For the text-containing cell, return its midpoint in [X, Y] coordinate format. 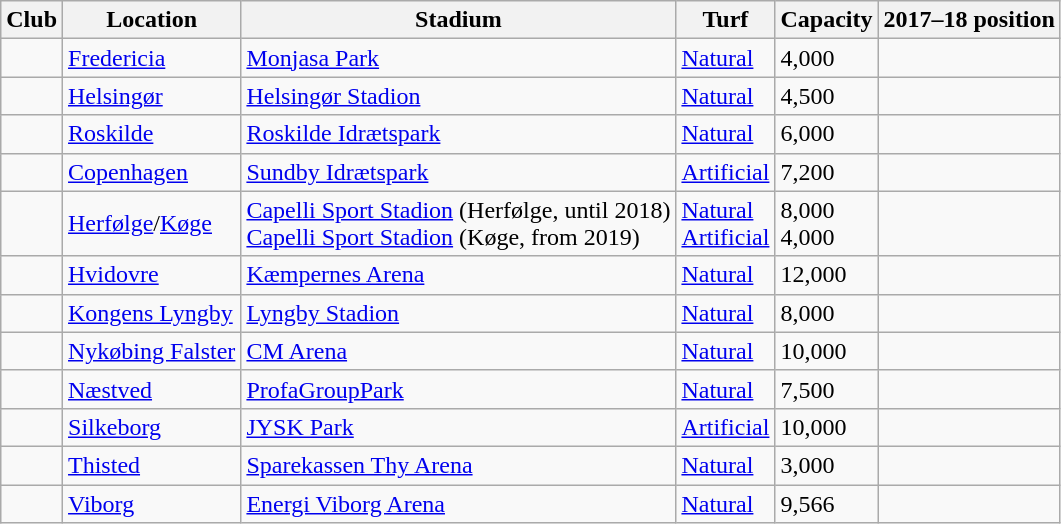
Thisted [152, 465]
CM Arena [458, 351]
7,200 [826, 172]
Roskilde Idrætspark [458, 134]
Helsingør [152, 96]
9,566 [826, 503]
Copenhagen [152, 172]
Lyngby Stadion [458, 313]
4,500 [826, 96]
Nykøbing Falster [152, 351]
Fredericia [152, 58]
3,000 [826, 465]
8,000 [826, 313]
7,500 [826, 389]
Stadium [458, 20]
Energi Viborg Arena [458, 503]
Kongens Lyngby [152, 313]
Hvidovre [152, 275]
NaturalArtificial [726, 224]
JYSK Park [458, 427]
Capacity [826, 20]
Location [152, 20]
8,0004,000 [826, 224]
Herfølge/Køge [152, 224]
Silkeborg [152, 427]
Næstved [152, 389]
6,000 [826, 134]
Club [32, 20]
4,000 [826, 58]
Roskilde [152, 134]
Capelli Sport Stadion (Herfølge, until 2018)Capelli Sport Stadion (Køge, from 2019) [458, 224]
12,000 [826, 275]
Helsingør Stadion [458, 96]
Monjasa Park [458, 58]
Viborg [152, 503]
Sundby Idrætspark [458, 172]
Turf [726, 20]
2017–18 position [969, 20]
ProfaGroupPark [458, 389]
Kæmpernes Arena [458, 275]
Sparekassen Thy Arena [458, 465]
